From the cell containing the given text, extract its center point as [x, y] coordinate. 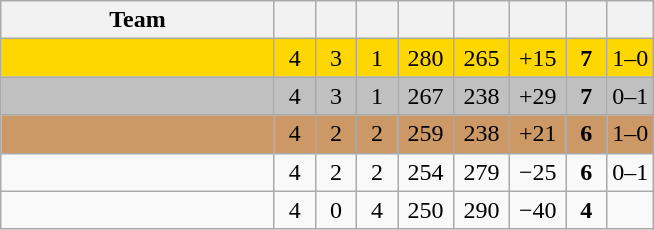
−40 [538, 210]
290 [482, 210]
+29 [538, 96]
0 [336, 210]
259 [426, 134]
280 [426, 58]
267 [426, 96]
254 [426, 172]
+15 [538, 58]
−25 [538, 172]
265 [482, 58]
279 [482, 172]
Team [138, 20]
250 [426, 210]
+21 [538, 134]
